Output the [X, Y] coordinate of the center of the cell containing the given text.  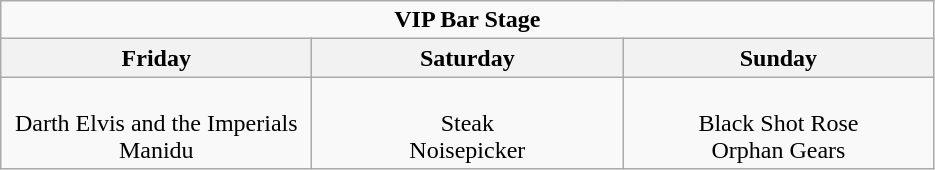
Darth Elvis and the Imperials Manidu [156, 123]
Steak Noisepicker [468, 123]
Black Shot Rose Orphan Gears [778, 123]
Friday [156, 58]
VIP Bar Stage [468, 20]
Saturday [468, 58]
Sunday [778, 58]
